Determine the (x, y) coordinate at the center of the cell enclosing the given text.  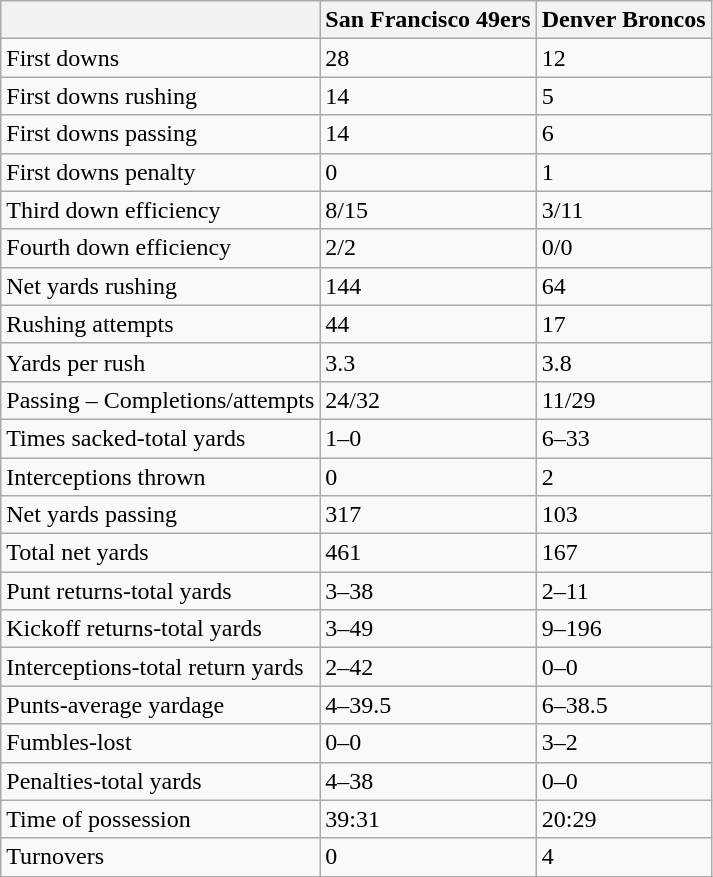
First downs rushing (160, 96)
3/11 (624, 210)
4–38 (428, 781)
Time of possession (160, 819)
First downs penalty (160, 172)
Fourth down efficiency (160, 248)
12 (624, 58)
167 (624, 553)
Total net yards (160, 553)
8/15 (428, 210)
3.3 (428, 362)
3–2 (624, 743)
28 (428, 58)
Turnovers (160, 857)
Yards per rush (160, 362)
4 (624, 857)
Rushing attempts (160, 324)
Third down efficiency (160, 210)
First downs (160, 58)
6 (624, 134)
3–38 (428, 591)
461 (428, 553)
Fumbles-lost (160, 743)
2–11 (624, 591)
Penalties-total yards (160, 781)
103 (624, 515)
4–39.5 (428, 705)
Denver Broncos (624, 20)
3.8 (624, 362)
Net yards rushing (160, 286)
64 (624, 286)
1–0 (428, 438)
9–196 (624, 629)
144 (428, 286)
1 (624, 172)
39:31 (428, 819)
2/2 (428, 248)
20:29 (624, 819)
First downs passing (160, 134)
Times sacked-total yards (160, 438)
44 (428, 324)
Interceptions-total return yards (160, 667)
3–49 (428, 629)
Net yards passing (160, 515)
0/0 (624, 248)
Interceptions thrown (160, 477)
24/32 (428, 400)
Passing – Completions/attempts (160, 400)
5 (624, 96)
6–38.5 (624, 705)
17 (624, 324)
Kickoff returns-total yards (160, 629)
Punt returns-total yards (160, 591)
Punts-average yardage (160, 705)
6–33 (624, 438)
2 (624, 477)
11/29 (624, 400)
2–42 (428, 667)
317 (428, 515)
San Francisco 49ers (428, 20)
